Scan for the cell matching the given text and deliver its (X, Y) coordinate at center. 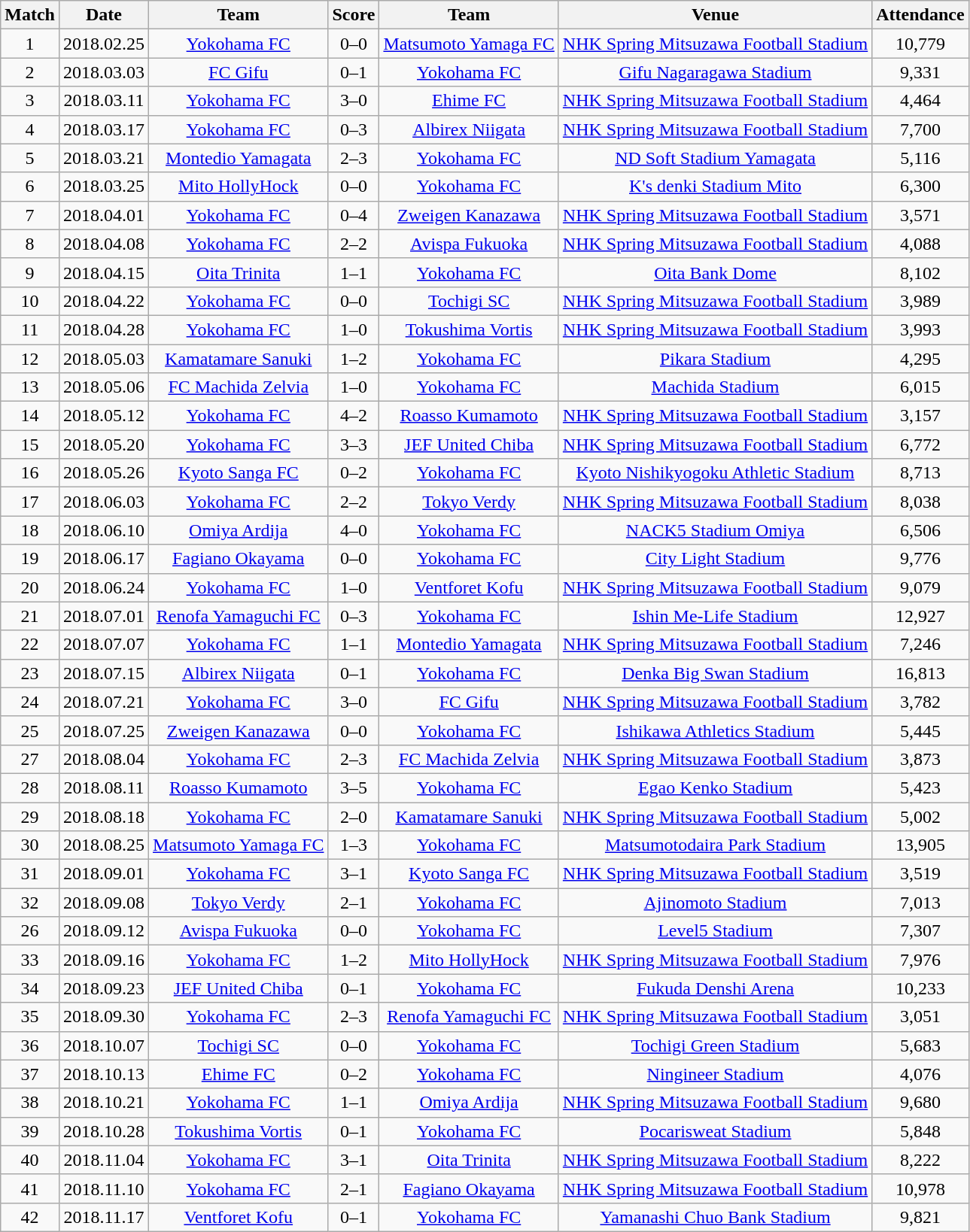
2018.04.01 (104, 215)
5 (30, 158)
8,038 (920, 502)
5,683 (920, 1045)
2018.10.13 (104, 1074)
4,464 (920, 101)
City Light Stadium (715, 559)
6,015 (920, 387)
8,222 (920, 1160)
2018.03.21 (104, 158)
36 (30, 1045)
Denka Big Swan Stadium (715, 673)
3–5 (354, 787)
Venue (715, 15)
2018.07.07 (104, 645)
Kyoto Nishikyogoku Athletic Stadium (715, 473)
16 (30, 473)
3–3 (354, 445)
6 (30, 187)
2018.08.04 (104, 759)
6,506 (920, 530)
27 (30, 759)
3,873 (920, 759)
2018.10.07 (104, 1045)
Ishin Me-Life Stadium (715, 616)
40 (30, 1160)
42 (30, 1217)
Match (30, 15)
31 (30, 874)
0–4 (354, 215)
2 (30, 72)
9,821 (920, 1217)
14 (30, 416)
2018.06.03 (104, 502)
7 (30, 215)
2018.05.20 (104, 445)
3,989 (920, 301)
9,776 (920, 559)
7,700 (920, 129)
2018.03.11 (104, 101)
2018.11.10 (104, 1188)
2018.05.12 (104, 416)
2018.11.17 (104, 1217)
4,076 (920, 1074)
12 (30, 359)
2018.07.21 (104, 702)
2018.05.03 (104, 359)
13 (30, 387)
9,331 (920, 72)
2018.05.26 (104, 473)
Level5 Stadium (715, 931)
24 (30, 702)
4 (30, 129)
4–2 (354, 416)
3 (30, 101)
Ningineer Stadium (715, 1074)
2018.06.17 (104, 559)
2018.09.08 (104, 903)
13,905 (920, 845)
5,848 (920, 1131)
10,978 (920, 1188)
7,246 (920, 645)
39 (30, 1131)
Pocarisweat Stadium (715, 1131)
7,013 (920, 903)
20 (30, 587)
ND Soft Stadium Yamagata (715, 158)
Matsumotodaira Park Stadium (715, 845)
3,782 (920, 702)
Pikara Stadium (715, 359)
11 (30, 329)
5,423 (920, 787)
3,051 (920, 1017)
4,295 (920, 359)
3,993 (920, 329)
Fukuda Denshi Arena (715, 988)
2018.10.28 (104, 1131)
2018.04.22 (104, 301)
7,307 (920, 931)
2018.03.03 (104, 72)
Oita Bank Dome (715, 272)
2018.07.15 (104, 673)
37 (30, 1074)
17 (30, 502)
5,116 (920, 158)
Yamanashi Chuo Bank Stadium (715, 1217)
2018.04.28 (104, 329)
3,157 (920, 416)
16,813 (920, 673)
2018.04.15 (104, 272)
4–0 (354, 530)
10 (30, 301)
9 (30, 272)
Attendance (920, 15)
Score (354, 15)
2018.02.25 (104, 44)
34 (30, 988)
Ishikawa Athletics Stadium (715, 730)
19 (30, 559)
2018.08.11 (104, 787)
2018.08.18 (104, 816)
29 (30, 816)
8 (30, 244)
38 (30, 1103)
2–0 (354, 816)
33 (30, 960)
5,445 (920, 730)
6,300 (920, 187)
2018.10.21 (104, 1103)
2018.08.25 (104, 845)
28 (30, 787)
Tochigi Green Stadium (715, 1045)
30 (30, 845)
9,680 (920, 1103)
2018.04.08 (104, 244)
Date (104, 15)
2018.09.12 (104, 931)
NACK5 Stadium Omiya (715, 530)
1 (30, 44)
6,772 (920, 445)
2018.03.25 (104, 187)
4,088 (920, 244)
2018.09.01 (104, 874)
7,976 (920, 960)
21 (30, 616)
2018.11.04 (104, 1160)
26 (30, 931)
35 (30, 1017)
1–3 (354, 845)
Machida Stadium (715, 387)
41 (30, 1188)
3,571 (920, 215)
2018.09.16 (104, 960)
2018.06.10 (104, 530)
K's denki Stadium Mito (715, 187)
32 (30, 903)
2018.03.17 (104, 129)
2018.06.24 (104, 587)
10,779 (920, 44)
8,102 (920, 272)
Gifu Nagaragawa Stadium (715, 72)
3,519 (920, 874)
10,233 (920, 988)
2018.09.23 (104, 988)
22 (30, 645)
15 (30, 445)
8,713 (920, 473)
2018.07.25 (104, 730)
5,002 (920, 816)
2018.09.30 (104, 1017)
Egao Kenko Stadium (715, 787)
9,079 (920, 587)
23 (30, 673)
Ajinomoto Stadium (715, 903)
18 (30, 530)
12,927 (920, 616)
2018.05.06 (104, 387)
2018.07.01 (104, 616)
25 (30, 730)
